From the cell containing the given text, extract its center point as (X, Y) coordinate. 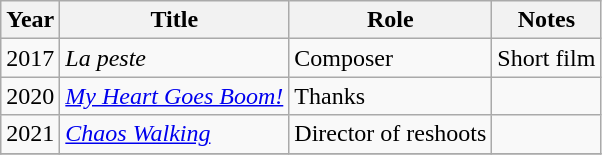
2021 (30, 134)
Year (30, 20)
La peste (174, 58)
Thanks (390, 96)
Short film (546, 58)
2020 (30, 96)
Role (390, 20)
2017 (30, 58)
My Heart Goes Boom! (174, 96)
Director of reshoots (390, 134)
Title (174, 20)
Chaos Walking (174, 134)
Composer (390, 58)
Notes (546, 20)
